Provide the [x, y] coordinate of the cell's center where the given text is located.  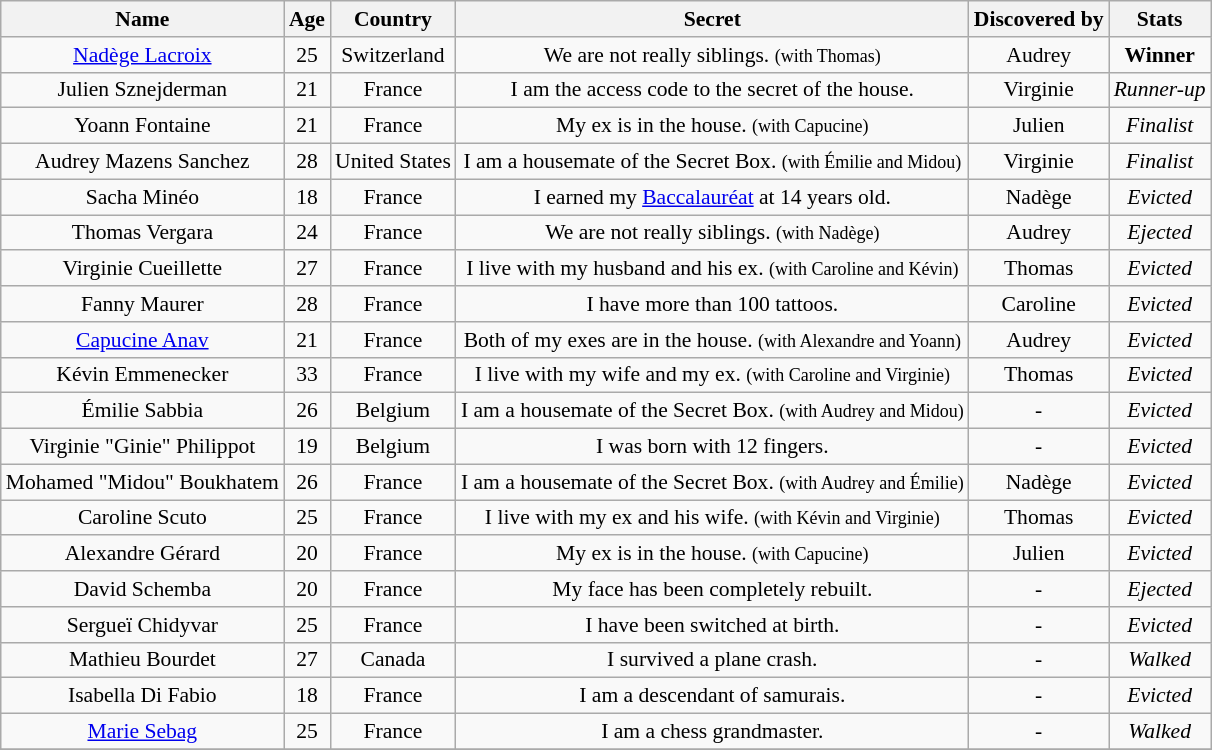
I am a housemate of the Secret Box. (with Audrey and Midou) [712, 411]
Caroline Scuto [142, 518]
Sergueï Chidyvar [142, 625]
I am a descendant of samurais. [712, 696]
I live with my husband and his ex. (with Caroline and Kévin) [712, 269]
Mathieu Bourdet [142, 660]
19 [307, 447]
Alexandre Gérard [142, 554]
David Schemba [142, 589]
Age [307, 19]
We are not really siblings. (with Thomas) [712, 55]
Audrey Mazens Sanchez [142, 162]
I was born with 12 fingers. [712, 447]
My face has been completely rebuilt. [712, 589]
Name [142, 19]
I survived a plane crash. [712, 660]
I am a housemate of the Secret Box. (with Émilie and Midou) [712, 162]
Country [393, 19]
Isabella Di Fabio [142, 696]
I have been switched at birth. [712, 625]
24 [307, 233]
I live with my ex and his wife. (with Kévin and Virginie) [712, 518]
Émilie Sabbia [142, 411]
Switzerland [393, 55]
33 [307, 375]
Kévin Emmenecker [142, 375]
Caroline [1039, 304]
Yoann Fontaine [142, 126]
Julien Sznejderman [142, 90]
Capucine Anav [142, 340]
Both of my exes are in the house. (with Alexandre and Yoann) [712, 340]
I live with my wife and my ex. (with Caroline and Virginie) [712, 375]
Fanny Maurer [142, 304]
Thomas Vergara [142, 233]
Secret [712, 19]
I am a chess grandmaster. [712, 732]
I earned my Baccalauréat at 14 years old. [712, 197]
Nadège Lacroix [142, 55]
Runner-up [1160, 90]
Stats [1160, 19]
Canada [393, 660]
Virginie Cueillette [142, 269]
Winner [1160, 55]
Virginie "Ginie" Philippot [142, 447]
Sacha Minéo [142, 197]
Marie Sebag [142, 732]
Discovered by [1039, 19]
I am a housemate of the Secret Box. (with Audrey and Émilie) [712, 482]
Mohamed "Midou" Boukhatem [142, 482]
United States [393, 162]
I am the access code to the secret of the house. [712, 90]
I have more than 100 tattoos. [712, 304]
We are not really siblings. (with Nadège) [712, 233]
